Pinpoint the cell where the given text exists, returning its [x, y] midpoint coordinate. 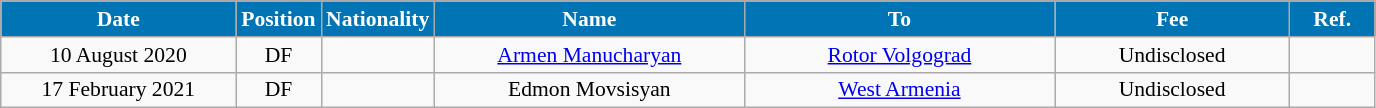
To [899, 19]
Position [278, 19]
Fee [1172, 19]
10 August 2020 [118, 55]
Ref. [1332, 19]
West Armenia [899, 90]
Date [118, 19]
17 February 2021 [118, 90]
Edmon Movsisyan [589, 90]
Armen Manucharyan [589, 55]
Nationality [378, 19]
Rotor Volgograd [899, 55]
Name [589, 19]
